Search for the cell housing the specified text and yield its [X, Y] center coordinate. 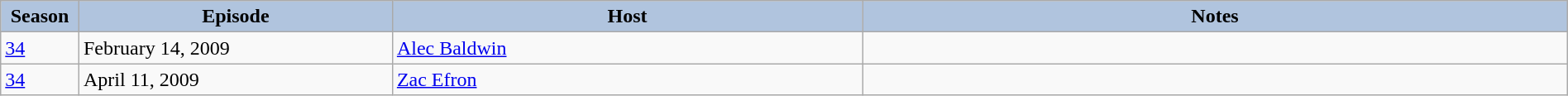
Zac Efron [627, 79]
February 14, 2009 [235, 48]
Season [40, 17]
Host [627, 17]
Episode [235, 17]
Notes [1216, 17]
Alec Baldwin [627, 48]
April 11, 2009 [235, 79]
